Extract the [X, Y] coordinate from the center of the cell holding the provided text.  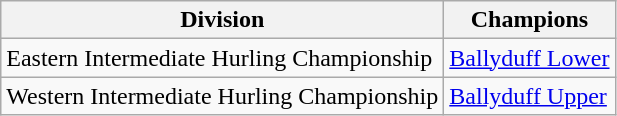
Eastern Intermediate Hurling Championship [222, 58]
Ballyduff Lower [530, 58]
Western Intermediate Hurling Championship [222, 96]
Division [222, 20]
Champions [530, 20]
Ballyduff Upper [530, 96]
